Extract the (X, Y) coordinate from the center of the cell holding the provided text.  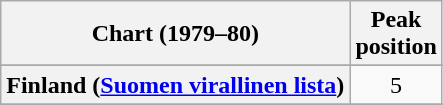
Peakposition (396, 34)
5 (396, 85)
Chart (1979–80) (176, 34)
Finland (Suomen virallinen lista) (176, 85)
